Search for the cell housing the specified text and yield its (X, Y) center coordinate. 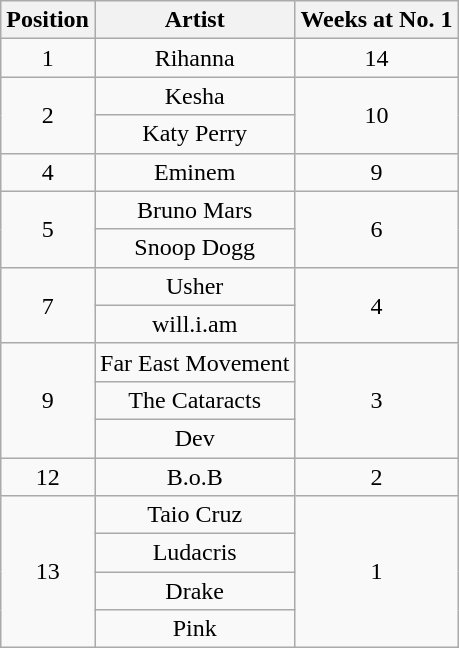
13 (48, 572)
Far East Movement (194, 362)
5 (48, 229)
12 (48, 477)
Snoop Dogg (194, 248)
will.i.am (194, 324)
Bruno Mars (194, 210)
Weeks at No. 1 (376, 20)
Pink (194, 629)
Ludacris (194, 553)
Rihanna (194, 58)
Eminem (194, 172)
Drake (194, 591)
The Cataracts (194, 400)
Position (48, 20)
Dev (194, 438)
6 (376, 229)
Kesha (194, 96)
Usher (194, 286)
14 (376, 58)
B.o.B (194, 477)
3 (376, 400)
Artist (194, 20)
Taio Cruz (194, 515)
Katy Perry (194, 134)
10 (376, 115)
7 (48, 305)
